Return [x, y] of the center of cell containing provided text 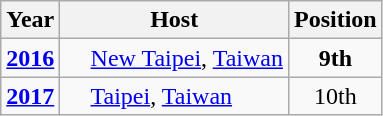
Year [30, 20]
New Taipei, Taiwan [174, 58]
Position [335, 20]
9th [335, 58]
2016 [30, 58]
Taipei, Taiwan [174, 96]
2017 [30, 96]
Host [174, 20]
10th [335, 96]
